Identify which cell holds the provided text, then report its [X, Y] central coordinate. 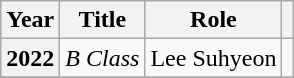
Lee Suhyeon [214, 58]
2022 [30, 58]
Role [214, 20]
Title [102, 20]
B Class [102, 58]
Year [30, 20]
